Scan for the cell matching the given text and deliver its (X, Y) coordinate at center. 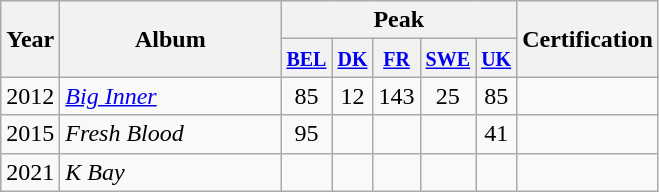
Fresh Blood (170, 134)
Certification (588, 39)
K Bay (170, 172)
Album (170, 39)
Big Inner (170, 96)
DK (352, 58)
Year (30, 39)
2012 (30, 96)
FR (396, 58)
UK (496, 58)
2021 (30, 172)
12 (352, 96)
BEL (306, 58)
143 (396, 96)
Peak (399, 20)
SWE (448, 58)
25 (448, 96)
41 (496, 134)
2015 (30, 134)
95 (306, 134)
